Return the (X, Y) coordinate for the center point of the cell that contains the specified text.  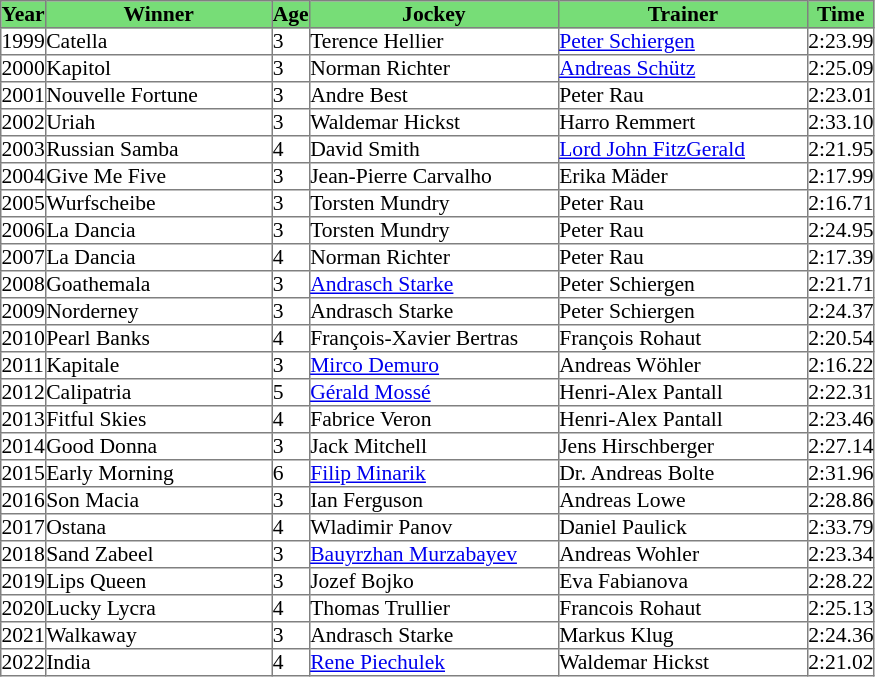
Fabrice Veron (434, 420)
India (158, 662)
2007 (24, 258)
François-Xavier Bertras (434, 338)
2:25.13 (840, 608)
Wladimir Panov (434, 528)
Lord John FitzGerald (682, 150)
2:16.22 (840, 366)
Gérald Mossé (434, 392)
2:16.71 (840, 204)
Andreas Schütz (682, 68)
Mirco Demuro (434, 366)
François Rohaut (682, 338)
Calipatria (158, 392)
2003 (24, 150)
2:21.95 (840, 150)
Good Donna (158, 446)
2:24.37 (840, 312)
Lucky Lycra (158, 608)
2:27.14 (840, 446)
Trainer (682, 14)
2017 (24, 528)
Lips Queen (158, 582)
2:28.22 (840, 582)
Erika Mäder (682, 176)
2:25.09 (840, 68)
2:17.99 (840, 176)
2019 (24, 582)
Daniel Paulick (682, 528)
Jockey (434, 14)
2:33.10 (840, 122)
Russian Samba (158, 150)
2016 (24, 500)
Catella (158, 42)
2:24.95 (840, 230)
Uriah (158, 122)
Son Macia (158, 500)
Walkaway (158, 636)
Terence Hellier (434, 42)
Kapitale (158, 366)
Fitful Skies (158, 420)
2009 (24, 312)
Time (840, 14)
2010 (24, 338)
2018 (24, 554)
Ian Ferguson (434, 500)
6 (290, 474)
2000 (24, 68)
2022 (24, 662)
2:24.36 (840, 636)
5 (290, 392)
Jack Mitchell (434, 446)
Nouvelle Fortune (158, 96)
2013 (24, 420)
Jozef Bojko (434, 582)
2002 (24, 122)
2:28.86 (840, 500)
2:22.31 (840, 392)
2012 (24, 392)
Filip Minarik (434, 474)
Eva Fabianova (682, 582)
Give Me Five (158, 176)
2008 (24, 284)
Andreas Lowe (682, 500)
Andre Best (434, 96)
David Smith (434, 150)
2011 (24, 366)
Goathemala (158, 284)
Dr. Andreas Bolte (682, 474)
1999 (24, 42)
2:21.02 (840, 662)
Kapitol (158, 68)
Jean-Pierre Carvalho (434, 176)
Year (24, 14)
2:17.39 (840, 258)
Ostana (158, 528)
Harro Remmert (682, 122)
Age (290, 14)
2014 (24, 446)
2:31.96 (840, 474)
2015 (24, 474)
Early Morning (158, 474)
2:21.71 (840, 284)
Andreas Wöhler (682, 366)
2006 (24, 230)
2:23.01 (840, 96)
2:23.46 (840, 420)
Jens Hirschberger (682, 446)
2020 (24, 608)
Markus Klug (682, 636)
2:23.34 (840, 554)
2021 (24, 636)
Rene Piechulek (434, 662)
Francois Rohaut (682, 608)
2:20.54 (840, 338)
Bauyrzhan Murzabayev (434, 554)
2004 (24, 176)
2005 (24, 204)
2:23.99 (840, 42)
Wurfscheibe (158, 204)
Pearl Banks (158, 338)
2001 (24, 96)
Andreas Wohler (682, 554)
Sand Zabeel (158, 554)
Thomas Trullier (434, 608)
Norderney (158, 312)
Winner (158, 14)
2:33.79 (840, 528)
